Detect which cell encompasses the target text, then output its (X, Y) center coordinate. 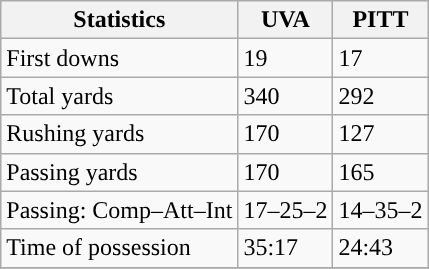
17–25–2 (286, 210)
17 (380, 58)
340 (286, 96)
Rushing yards (120, 134)
24:43 (380, 248)
292 (380, 96)
127 (380, 134)
Total yards (120, 96)
First downs (120, 58)
14–35–2 (380, 210)
UVA (286, 20)
PITT (380, 20)
Passing: Comp–Att–Int (120, 210)
Time of possession (120, 248)
35:17 (286, 248)
19 (286, 58)
165 (380, 172)
Passing yards (120, 172)
Statistics (120, 20)
